Identify which cell holds the provided text, then report its (X, Y) central coordinate. 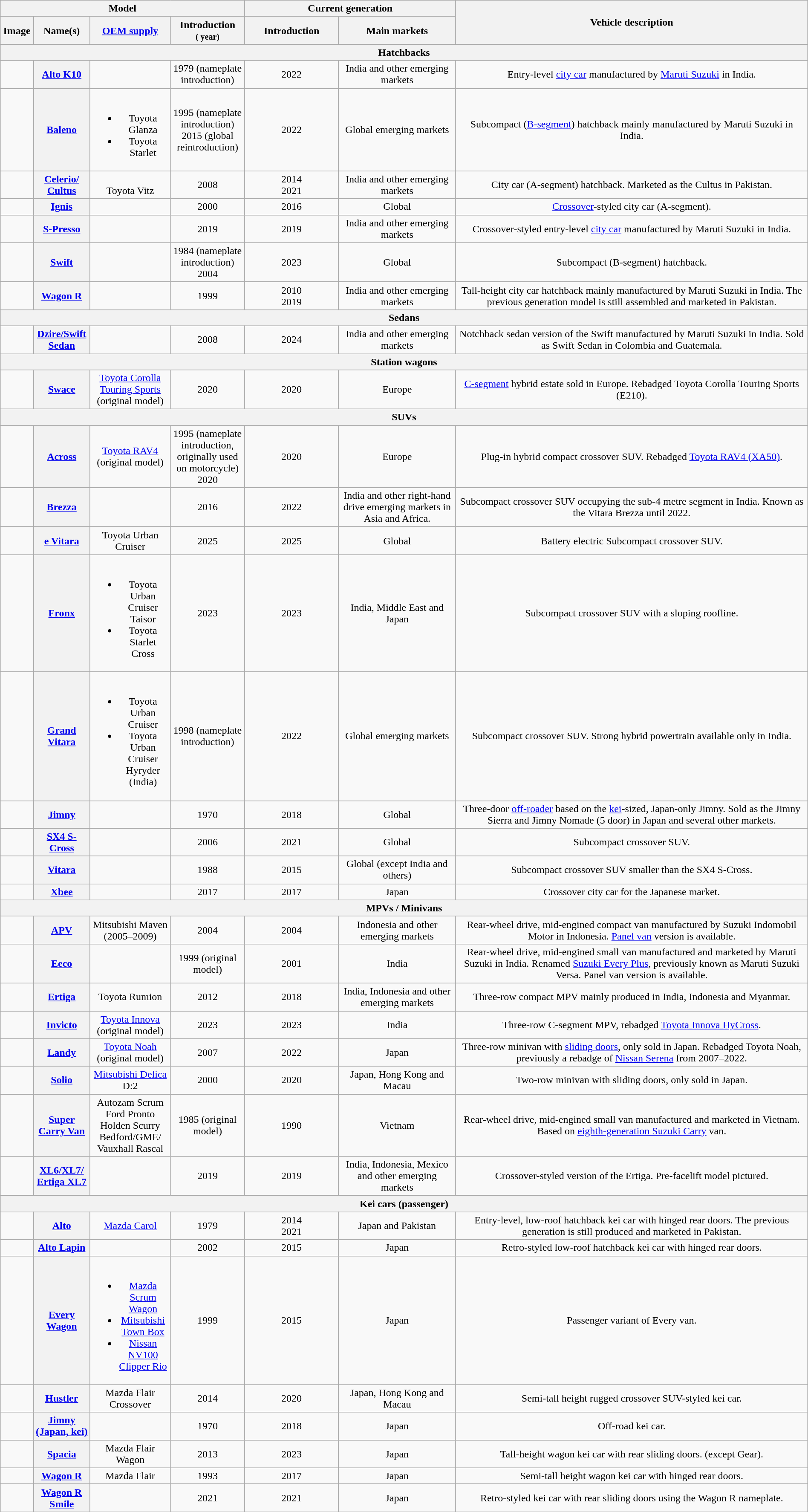
Autozam ScrumFord ProntoHolden ScurryBedford/GME/Vauxhall Rascal (130, 1125)
Swace (61, 390)
Rear-wheel drive, mid-engined small van manufactured and marketed in Vietnam. Based on eighth-generation Suzuki Carry van. (632, 1125)
Grand Vitara (61, 736)
Ignis (61, 207)
Toyota Rumion (130, 997)
Vehicle description (632, 22)
India, Indonesia and other emerging markets (397, 997)
Toyota Noah (original model) (130, 1053)
Subcompact crossover SUV. (632, 842)
Subcompact (B-segment) hatchback. (632, 262)
Subcompact crossover SUV smaller than the SX4 S-Cross. (632, 870)
Hatchbacks (404, 52)
2007 (208, 1053)
1993 (208, 1476)
Mazda Carol (130, 1226)
Introduction (291, 31)
Toyota Corolla Touring Sports (original model) (130, 390)
1985 (original model) (208, 1125)
Passenger variant of Every van. (632, 1320)
Toyota Vitz (130, 185)
Notchback sedan version of the Swift manufactured by Maruti Suzuki in India. Sold as Swift Sedan in Colombia and Guatemala. (632, 339)
1990 (291, 1125)
Retro-styled kei car with rear sliding doors using the Wagon R nameplate. (632, 1498)
Three-row C-segment MPV, rebadged Toyota Innova HyCross. (632, 1025)
Xbee (61, 892)
Image (17, 31)
Swift (61, 262)
Mazda Scrum WagonMitsubishi Town BoxNissan NV100 Clipper Rio (130, 1320)
Toyota Urban Cruiser (130, 541)
2002 (208, 1248)
Wagon R Smile (61, 1498)
Sedans (404, 318)
1979 (208, 1226)
Jimny (61, 814)
Name(s) (61, 31)
1979 (nameplate introduction) (208, 74)
Alto (61, 1226)
Super Carry Van (61, 1125)
Brezza (61, 507)
Solio (61, 1080)
Baleno (61, 130)
Crossover city car for the Japanese market. (632, 892)
Spacia (61, 1454)
Introduction( year) (208, 31)
2024 (291, 339)
SUVs (404, 417)
XL6/XL7/Ertiga XL7 (61, 1176)
1999 (original model) (208, 963)
Crossover-styled version of the Ertiga. Pre-facelift model pictured. (632, 1176)
Toyota Innova (original model) (130, 1025)
Vitara (61, 870)
S-Presso (61, 228)
Toyota Urban Cruiser TaisorToyota Starlet Cross (130, 613)
Battery electric Subcompact crossover SUV. (632, 541)
Subcompact crossover SUV. Strong hybrid powertrain available only in India. (632, 736)
Entry-level, low-roof hatchback kei car with hinged rear doors. The previous generation is still produced and marketed in Pakistan. (632, 1226)
Every Wagon (61, 1320)
Toyota Urban CruiserToyota Urban Cruiser Hyryder (India) (130, 736)
1988 (208, 870)
e Vitara (61, 541)
Global (except India and others) (397, 870)
Mazda Flair Crossover (130, 1398)
Mazda Flair (130, 1476)
Toyota GlanzaToyota Starlet (130, 130)
Landy (61, 1053)
Fronx (61, 613)
Entry-level city car manufactured by Maruti Suzuki in India. (632, 74)
Crossover-styled city car (A-segment). (632, 207)
Three-row compact MPV mainly produced in India, Indonesia and Myanmar. (632, 997)
2014 (208, 1398)
Alto Lapin (61, 1248)
Mitsubishi Maven (2005–2009) (130, 930)
Plug-in hybrid compact crossover SUV. Rebadged Toyota RAV4 (XA50). (632, 457)
Celerio/Cultus (61, 185)
Mitsubishi Delica D:2 (130, 1080)
2013 (208, 1454)
Tall-height wagon kei car with rear sliding doors. (except Gear). (632, 1454)
APV (61, 930)
Model (123, 9)
Japan and Pakistan (397, 1226)
2001 (291, 963)
Mazda Flair Wagon (130, 1454)
Vietnam (397, 1125)
Toyota RAV4 (original model) (130, 457)
Alto K10 (61, 74)
Crossover-styled entry-level city car manufactured by Maruti Suzuki in India. (632, 228)
Jimny (Japan, kei) (61, 1426)
City car (A-segment) hatchback. Marketed as the Cultus in Pakistan. (632, 185)
Semi-tall height rugged crossover SUV-styled kei car. (632, 1398)
Indonesia and other emerging markets (397, 930)
Two-row minivan with sliding doors, only sold in Japan. (632, 1080)
Subcompact crossover SUV occupying the sub-4 metre segment in India. Known as the Vitara Brezza until 2022. (632, 507)
Ertiga (61, 997)
SX4 S-Cross (61, 842)
1995 (nameplate introduction)2015 (global reintroduction) (208, 130)
MPVs / Minivans (404, 908)
Semi-tall height wagon kei car with hinged rear doors. (632, 1476)
Three-row minivan with sliding doors, only sold in Japan. Rebadged Toyota Noah, previously a rebadge of Nissan Serena from 2007–2022. (632, 1053)
India and other right-hand drive emerging markets in Asia and Africa. (397, 507)
Subcompact crossover SUV with a sloping roofline. (632, 613)
Invicto (61, 1025)
Eeco (61, 963)
OEM supply (130, 31)
20102019 (291, 296)
Off-road kei car. (632, 1426)
Current generation (350, 9)
Hustler (61, 1398)
2012 (208, 997)
Main markets (397, 31)
India, Indonesia, Mexico and other emerging markets (397, 1176)
India, Middle East and Japan (397, 613)
1984 (nameplate introduction)2004 (208, 262)
Rear-wheel drive, mid-engined compact van manufactured by Suzuki Indomobil Motor in Indonesia. Panel van version is available. (632, 930)
1995 (nameplate introduction, originally used on motorcycle)2020 (208, 457)
Kei cars (passenger) (404, 1204)
Across (61, 457)
Retro-styled low-roof hatchback kei car with hinged rear doors. (632, 1248)
Station wagons (404, 362)
C-segment hybrid estate sold in Europe. Rebadged Toyota Corolla Touring Sports (E210). (632, 390)
Dzire/Swift Sedan (61, 339)
2006 (208, 842)
1998 (nameplate introduction) (208, 736)
Subcompact (B-segment) hatchback mainly manufactured by Maruti Suzuki in India. (632, 130)
